Locate the cell with the specified text and output its (X, Y) center coordinate. 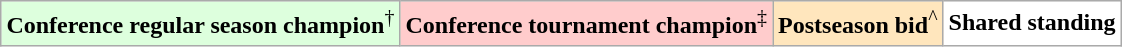
Conference regular season champion† (200, 24)
Conference tournament champion‡ (586, 24)
Shared standing (1032, 24)
Postseason bid^ (858, 24)
